Determine the (x, y) coordinate at the center of the cell enclosing the given text.  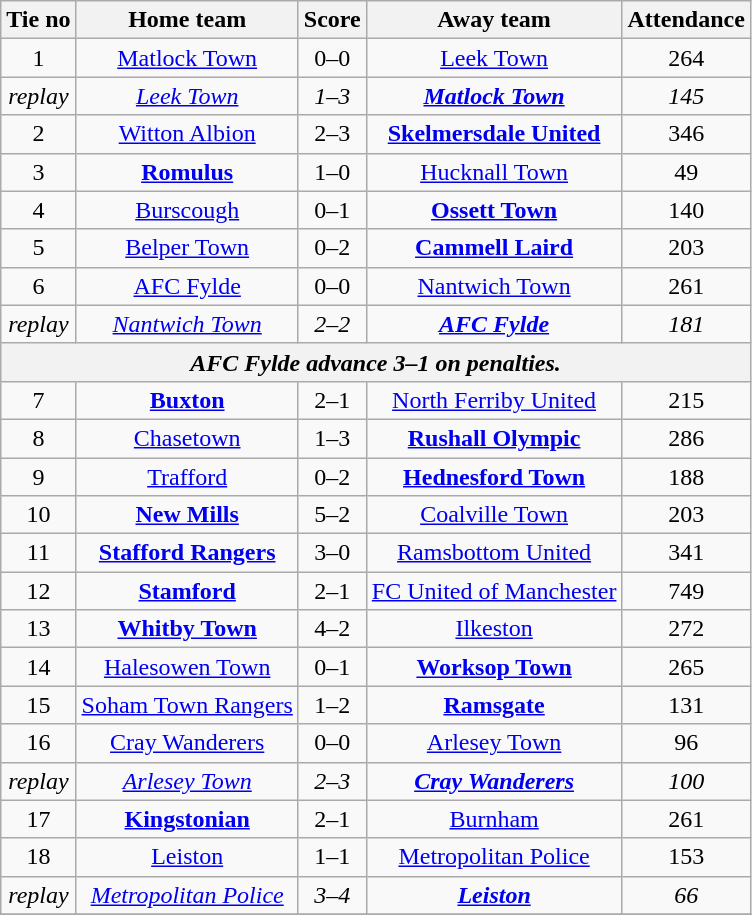
286 (686, 438)
140 (686, 210)
Kingstonian (187, 819)
11 (38, 553)
14 (38, 667)
Ramsgate (494, 705)
1 (38, 58)
49 (686, 172)
18 (38, 857)
3–4 (332, 895)
6 (38, 286)
188 (686, 477)
8 (38, 438)
Stamford (187, 591)
272 (686, 629)
North Ferriby United (494, 400)
Burscough (187, 210)
13 (38, 629)
341 (686, 553)
2 (38, 134)
153 (686, 857)
264 (686, 58)
3 (38, 172)
12 (38, 591)
749 (686, 591)
Chasetown (187, 438)
Worksop Town (494, 667)
Belper Town (187, 248)
Cammell Laird (494, 248)
15 (38, 705)
AFC Fylde advance 3–1 on penalties. (376, 362)
Burnham (494, 819)
Score (332, 20)
215 (686, 400)
Soham Town Rangers (187, 705)
1–1 (332, 857)
Hednesford Town (494, 477)
FC United of Manchester (494, 591)
9 (38, 477)
Skelmersdale United (494, 134)
5 (38, 248)
Trafford (187, 477)
1–0 (332, 172)
96 (686, 743)
131 (686, 705)
17 (38, 819)
3–0 (332, 553)
5–2 (332, 515)
4–2 (332, 629)
Home team (187, 20)
16 (38, 743)
Away team (494, 20)
66 (686, 895)
Witton Albion (187, 134)
Tie no (38, 20)
Ossett Town (494, 210)
1–2 (332, 705)
Stafford Rangers (187, 553)
Romulus (187, 172)
265 (686, 667)
181 (686, 324)
4 (38, 210)
Ilkeston (494, 629)
Buxton (187, 400)
Coalville Town (494, 515)
2–2 (332, 324)
100 (686, 781)
Ramsbottom United (494, 553)
346 (686, 134)
Hucknall Town (494, 172)
Attendance (686, 20)
Whitby Town (187, 629)
7 (38, 400)
Rushall Olympic (494, 438)
10 (38, 515)
New Mills (187, 515)
145 (686, 96)
Halesowen Town (187, 667)
